Find where the given text appears and provide that cell's center as [x, y] coordinate. 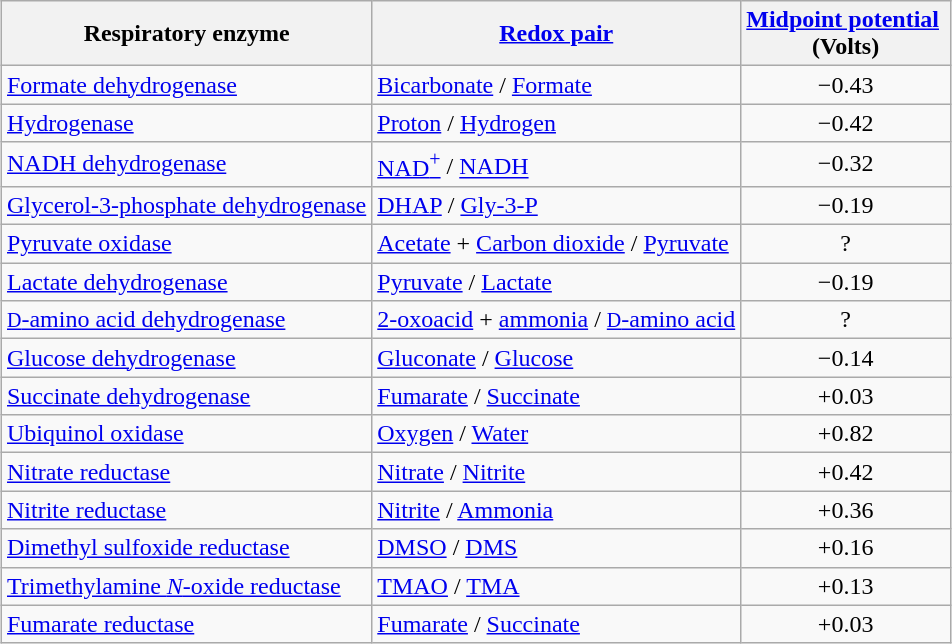
2-oxoacid + ammonia / D-amino acid [556, 320]
Formate dehydrogenase [186, 85]
NADH dehydrogenase [186, 164]
TMAO / TMA [556, 586]
−0.43 [846, 85]
Glucose dehydrogenase [186, 358]
DHAP / Gly-3-P [556, 205]
Respiratory enzyme [186, 34]
Acetate + Carbon dioxide / Pyruvate [556, 244]
DMSO / DMS [556, 548]
Ubiquinol oxidase [186, 434]
Nitrate reductase [186, 472]
Gluconate / Glucose [556, 358]
+0.16 [846, 548]
+0.36 [846, 510]
+0.13 [846, 586]
Lactate dehydrogenase [186, 282]
Pyruvate oxidase [186, 244]
Proton / Hydrogen [556, 123]
NAD+ / NADH [556, 164]
Nitrite reductase [186, 510]
Trimethylamine N-oxide reductase [186, 586]
Fumarate reductase [186, 624]
−0.32 [846, 164]
Redox pair [556, 34]
Pyruvate / Lactate [556, 282]
Hydrogenase [186, 123]
Dimethyl sulfoxide reductase [186, 548]
+0.82 [846, 434]
−0.14 [846, 358]
Bicarbonate / Formate [556, 85]
Succinate dehydrogenase [186, 396]
Nitrite / Ammonia [556, 510]
Glycerol-3-phosphate dehydrogenase [186, 205]
Oxygen / Water [556, 434]
Midpoint potential (Volts) [846, 34]
Nitrate / Nitrite [556, 472]
−0.42 [846, 123]
D-amino acid dehydrogenase [186, 320]
+0.42 [846, 472]
